Return the [x, y] coordinate for the center point of the cell that contains the specified text.  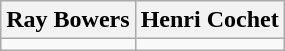
Ray Bowers [68, 20]
Henri Cochet [210, 20]
